From the cell containing the given text, extract its center point as [x, y] coordinate. 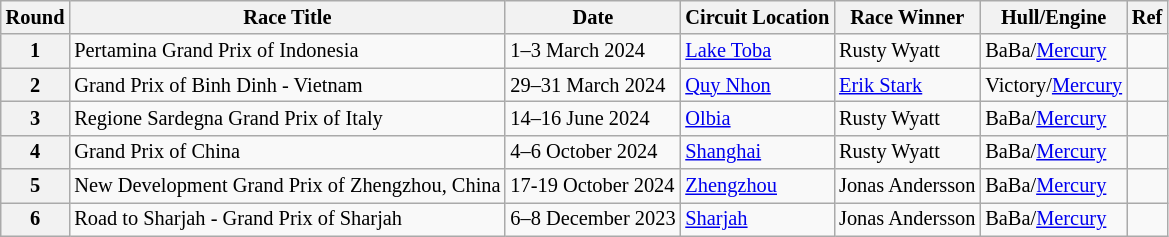
1–3 March 2024 [592, 51]
New Development Grand Prix of Zhengzhou, China [287, 186]
5 [36, 186]
17-19 October 2024 [592, 186]
29–31 March 2024 [592, 85]
Erik Stark [907, 85]
Ref [1147, 17]
14–16 June 2024 [592, 118]
Road to Sharjah - Grand Prix of Sharjah [287, 219]
Sharjah [757, 219]
4–6 October 2024 [592, 152]
Hull/Engine [1054, 17]
Grand Prix of China [287, 152]
Date [592, 17]
Lake Toba [757, 51]
Regione Sardegna Grand Prix of Italy [287, 118]
6 [36, 219]
Shanghai [757, 152]
6–8 December 2023 [592, 219]
Pertamina Grand Prix of Indonesia [287, 51]
Grand Prix of Binh Dinh - Vietnam [287, 85]
1 [36, 51]
Olbia [757, 118]
Circuit Location [757, 17]
Zhengzhou [757, 186]
Race Title [287, 17]
3 [36, 118]
Race Winner [907, 17]
Round [36, 17]
4 [36, 152]
Quy Nhon [757, 85]
Victory/Mercury [1054, 85]
2 [36, 85]
